Capture the cell that displays the provided text and extract its (x, y) central coordinate. 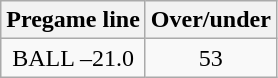
BALL –21.0 (74, 58)
Pregame line (74, 20)
Over/under (210, 20)
53 (210, 58)
